Output the (X, Y) coordinate of the center of the cell containing the given text.  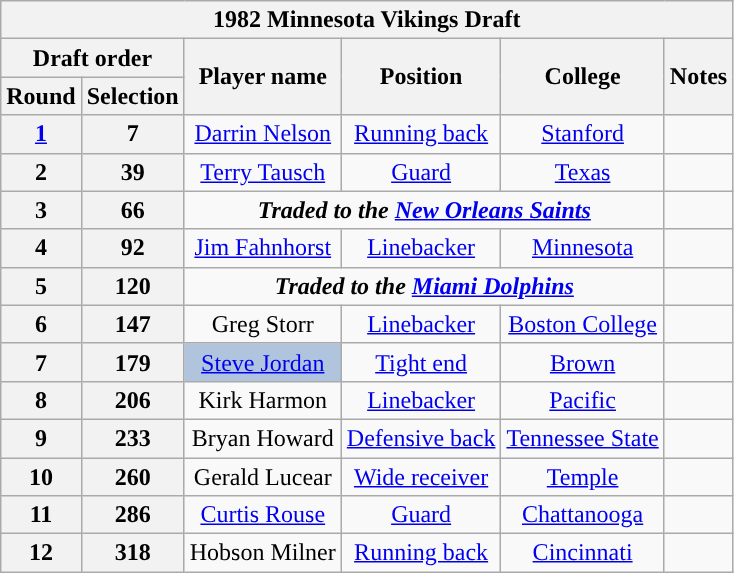
Draft order (92, 58)
318 (132, 553)
147 (132, 324)
Defensive back (421, 438)
Cincinnati (582, 553)
Texas (582, 172)
Darrin Nelson (262, 134)
Boston College (582, 324)
Temple (582, 477)
Curtis Rouse (262, 515)
Greg Storr (262, 324)
260 (132, 477)
1 (41, 134)
Wide receiver (421, 477)
Traded to the Miami Dolphins (424, 286)
Tennessee State (582, 438)
39 (132, 172)
120 (132, 286)
Chattanooga (582, 515)
Traded to the New Orleans Saints (424, 210)
College (582, 77)
Brown (582, 362)
Gerald Lucear (262, 477)
11 (41, 515)
Minnesota (582, 248)
Jim Fahnhorst (262, 248)
6 (41, 324)
4 (41, 248)
Round (41, 96)
Tight end (421, 362)
Hobson Milner (262, 553)
179 (132, 362)
286 (132, 515)
1982 Minnesota Vikings Draft (367, 20)
92 (132, 248)
5 (41, 286)
Player name (262, 77)
12 (41, 553)
233 (132, 438)
Steve Jordan (262, 362)
8 (41, 400)
Stanford (582, 134)
Terry Tausch (262, 172)
Selection (132, 96)
2 (41, 172)
66 (132, 210)
10 (41, 477)
Bryan Howard (262, 438)
Pacific (582, 400)
3 (41, 210)
Kirk Harmon (262, 400)
206 (132, 400)
9 (41, 438)
Notes (698, 77)
Position (421, 77)
